Search for the cell housing the specified text and yield its [X, Y] center coordinate. 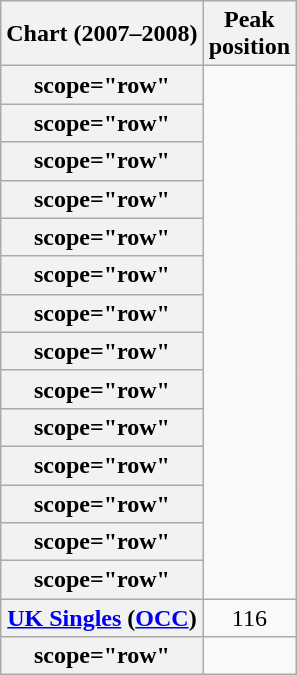
116 [249, 618]
Peakposition [249, 34]
Chart (2007–2008) [102, 34]
UK Singles (OCC) [102, 618]
